Return [x, y] of the center of cell containing provided text 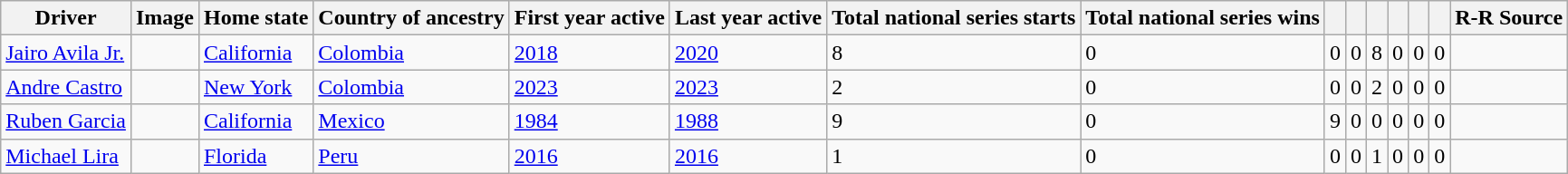
Jairo Avila Jr. [66, 53]
Ruben Garcia [66, 121]
Andre Castro [66, 87]
Michael Lira [66, 156]
New York [255, 87]
Home state [255, 18]
2020 [748, 53]
Image [165, 18]
Total national series wins [1203, 18]
Country of ancestry [411, 18]
Mexico [411, 121]
1988 [748, 121]
Florida [255, 156]
Peru [411, 156]
2018 [589, 53]
Total national series starts [954, 18]
R-R Source [1509, 18]
Last year active [748, 18]
1984 [589, 121]
Driver [66, 18]
First year active [589, 18]
